Capture the cell that displays the provided text and extract its [x, y] central coordinate. 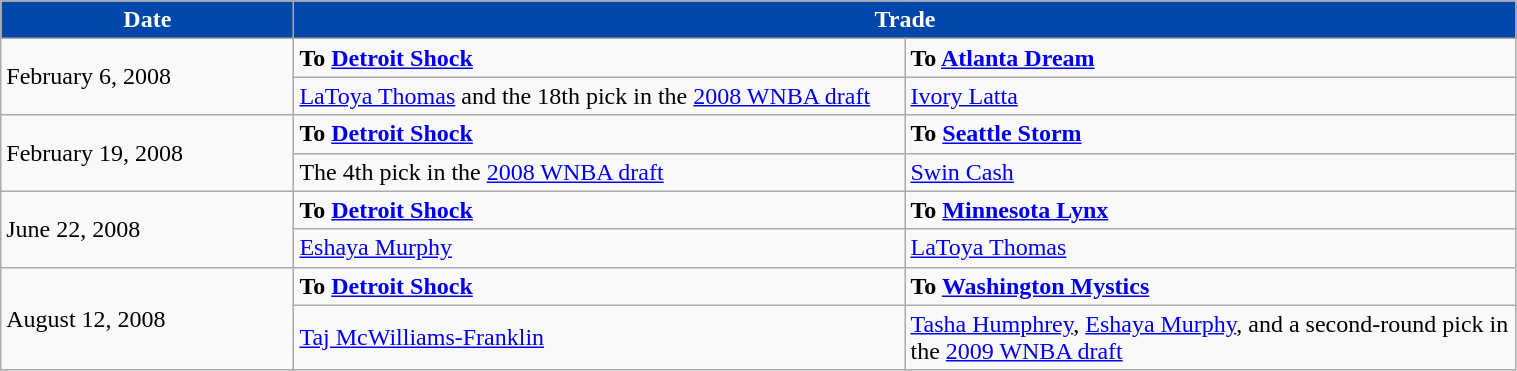
February 19, 2008 [148, 153]
Tasha Humphrey, Eshaya Murphy, and a second-round pick in the 2009 WNBA draft [1210, 338]
To Atlanta Dream [1210, 58]
Eshaya Murphy [600, 248]
Date [148, 20]
To Washington Mystics [1210, 286]
LaToya Thomas [1210, 248]
February 6, 2008 [148, 77]
August 12, 2008 [148, 318]
Ivory Latta [1210, 96]
To Seattle Storm [1210, 134]
Trade [905, 20]
To Minnesota Lynx [1210, 210]
Swin Cash [1210, 172]
LaToya Thomas and the 18th pick in the 2008 WNBA draft [600, 96]
Taj McWilliams-Franklin [600, 338]
June 22, 2008 [148, 229]
The 4th pick in the 2008 WNBA draft [600, 172]
